Identify which cell holds the provided text, then report its (X, Y) central coordinate. 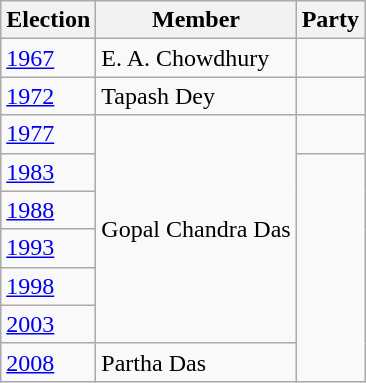
Partha Das (196, 362)
E. A. Chowdhury (196, 58)
Member (196, 20)
1977 (48, 134)
1993 (48, 248)
2008 (48, 362)
1967 (48, 58)
Party (330, 20)
Gopal Chandra Das (196, 229)
2003 (48, 324)
1983 (48, 172)
1998 (48, 286)
1972 (48, 96)
1988 (48, 210)
Election (48, 20)
Tapash Dey (196, 96)
